Return [X, Y] of the center of cell containing provided text 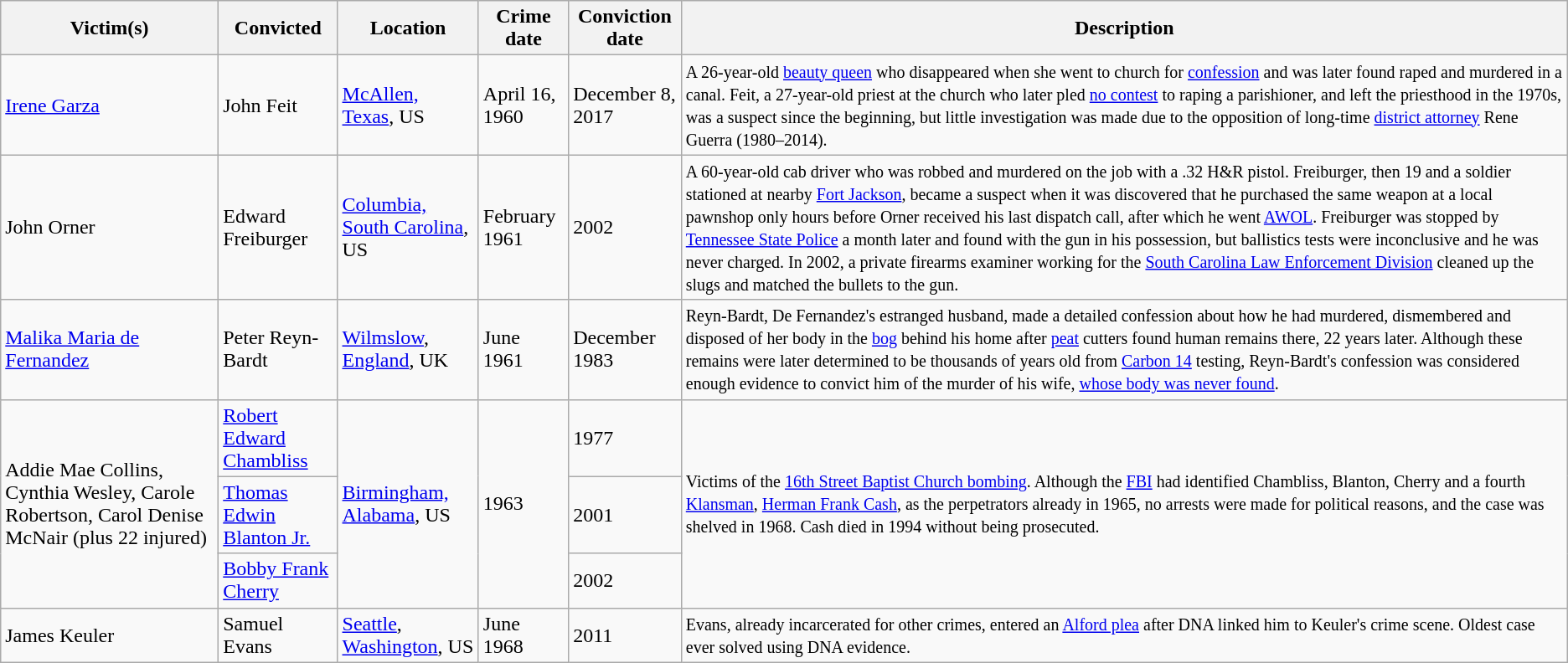
1963 [523, 504]
Crime date [523, 28]
Edward Freiburger [278, 228]
June 1968 [523, 635]
James Keuler [110, 635]
Wilmslow, England, UK [408, 350]
December 1983 [625, 350]
Thomas Edwin Blanton Jr. [278, 515]
Victim(s) [110, 28]
Convicted [278, 28]
McAllen, Texas, US [408, 105]
Columbia, South Carolina, US [408, 228]
Malika Maria de Fernandez [110, 350]
Description [1124, 28]
2011 [625, 635]
June 1961 [523, 350]
Robert Edward Chambliss [278, 438]
Bobby Frank Cherry [278, 581]
Seattle, Washington, US [408, 635]
John Orner [110, 228]
2001 [625, 515]
1977 [625, 438]
April 16, 1960 [523, 105]
Birmingham, Alabama, US [408, 504]
John Feit [278, 105]
Irene Garza [110, 105]
Samuel Evans [278, 635]
February 1961 [523, 228]
Peter Reyn-Bardt [278, 350]
Conviction date [625, 28]
December 8, 2017 [625, 105]
Addie Mae Collins, Cynthia Wesley, Carole Robertson, Carol Denise McNair (plus 22 injured) [110, 504]
Location [408, 28]
